For the text-containing cell, return its midpoint in (X, Y) coordinate format. 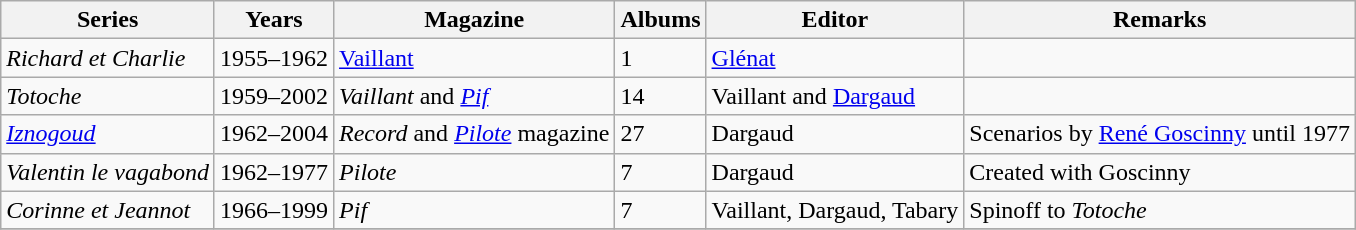
1955–1962 (274, 58)
Created with Goscinny (1160, 172)
Vaillant and Pif (474, 96)
Pilote (474, 172)
Remarks (1160, 20)
14 (660, 96)
Vaillant (474, 58)
Series (108, 20)
Corinne et Jeannot (108, 210)
Valentin le vagabond (108, 172)
1 (660, 58)
Albums (660, 20)
Vaillant and Dargaud (835, 96)
1966–1999 (274, 210)
27 (660, 134)
Magazine (474, 20)
Scenarios by René Goscinny until 1977 (1160, 134)
Vaillant, Dargaud, Tabary (835, 210)
Spinoff to Totoche (1160, 210)
Iznogoud (108, 134)
Editor (835, 20)
1962–1977 (274, 172)
1959–2002 (274, 96)
Years (274, 20)
1962–2004 (274, 134)
Record and Pilote magazine (474, 134)
Richard et Charlie (108, 58)
Totoche (108, 96)
Pif (474, 210)
Glénat (835, 58)
